Scan for the cell matching the given text and deliver its [x, y] coordinate at center. 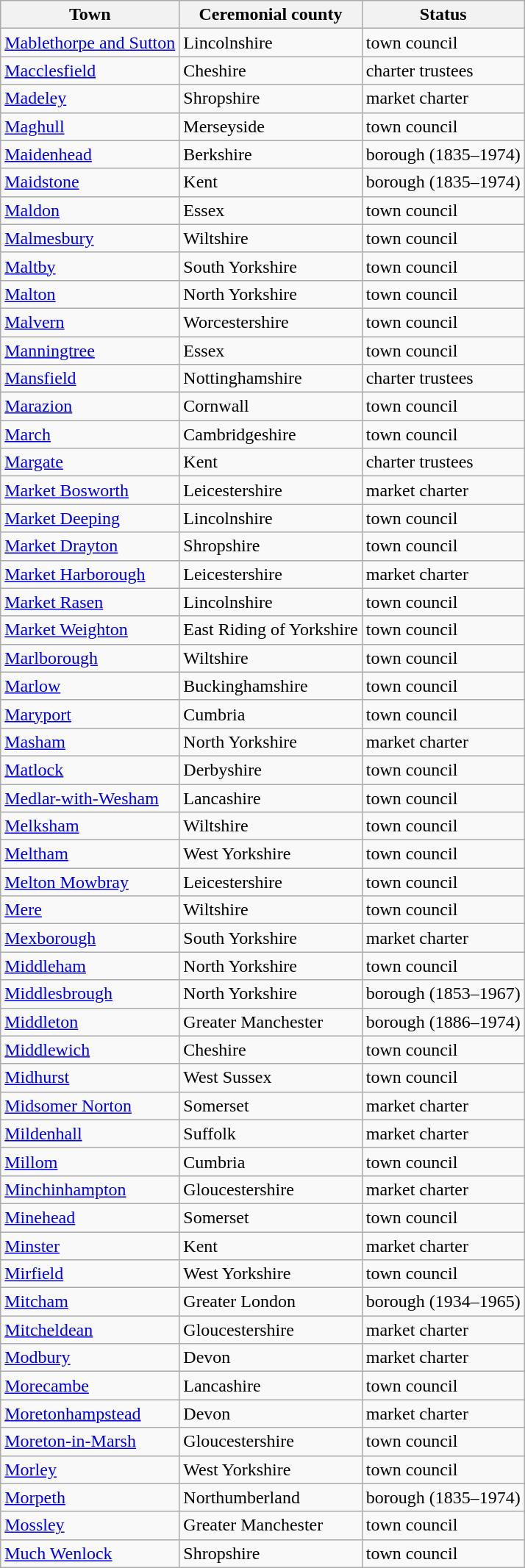
Malmesbury [90, 238]
borough (1934–1965) [443, 1302]
Maryport [90, 714]
Mablethorpe and Sutton [90, 43]
Middlewich [90, 1050]
Maidstone [90, 182]
Margate [90, 462]
West Sussex [271, 1078]
Mirfield [90, 1274]
Mildenhall [90, 1134]
Mere [90, 910]
Marazion [90, 407]
Suffolk [271, 1134]
Market Deeping [90, 518]
Melksham [90, 826]
Mitcham [90, 1302]
Millom [90, 1161]
Macclesfield [90, 71]
Cambridgeshire [271, 434]
Market Harborough [90, 574]
Worcestershire [271, 322]
Middleton [90, 1022]
Morley [90, 1469]
Moretonhampstead [90, 1414]
Northumberland [271, 1497]
Manningtree [90, 351]
Mitcheldean [90, 1330]
Mossley [90, 1525]
March [90, 434]
Melton Mowbray [90, 882]
Marlow [90, 686]
borough (1886–1974) [443, 1022]
Morecambe [90, 1386]
Minchinhampton [90, 1189]
Status [443, 15]
Cornwall [271, 407]
Malton [90, 294]
Market Drayton [90, 546]
Middlesbrough [90, 994]
Much Wenlock [90, 1553]
Ceremonial county [271, 15]
Berkshire [271, 154]
Maltby [90, 266]
Moreton-in-Marsh [90, 1442]
Minehead [90, 1217]
Minster [90, 1246]
Town [90, 15]
Midsomer Norton [90, 1106]
Nottinghamshire [271, 379]
Market Weighton [90, 630]
Market Bosworth [90, 490]
borough (1853–1967) [443, 994]
Marlborough [90, 658]
Modbury [90, 1358]
Meltham [90, 854]
Derbyshire [271, 770]
Malvern [90, 322]
Matlock [90, 770]
Maldon [90, 210]
Midhurst [90, 1078]
Merseyside [271, 126]
Medlar-with-Wesham [90, 798]
Mansfield [90, 379]
Maidenhead [90, 154]
Masham [90, 742]
Middleham [90, 966]
Morpeth [90, 1497]
Market Rasen [90, 602]
East Riding of Yorkshire [271, 630]
Madeley [90, 99]
Greater London [271, 1302]
Buckinghamshire [271, 686]
Maghull [90, 126]
Mexborough [90, 938]
